Detect which cell encompasses the target text, then output its [x, y] center coordinate. 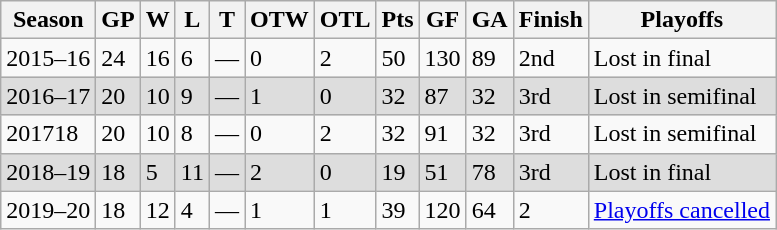
GP [118, 20]
6 [192, 58]
Playoffs cancelled [682, 210]
64 [490, 210]
2016–17 [48, 96]
8 [192, 134]
120 [442, 210]
Finish [550, 20]
12 [158, 210]
2018–19 [48, 172]
11 [192, 172]
39 [398, 210]
78 [490, 172]
87 [442, 96]
50 [398, 58]
89 [490, 58]
19 [398, 172]
2015–16 [48, 58]
16 [158, 58]
24 [118, 58]
L [192, 20]
OTL [345, 20]
GA [490, 20]
OTW [279, 20]
2nd [550, 58]
2019–20 [48, 210]
9 [192, 96]
130 [442, 58]
4 [192, 210]
GF [442, 20]
T [226, 20]
51 [442, 172]
91 [442, 134]
Pts [398, 20]
Season [48, 20]
W [158, 20]
201718 [48, 134]
5 [158, 172]
Playoffs [682, 20]
